Extract the (x, y) coordinate from the center of the cell holding the provided text.  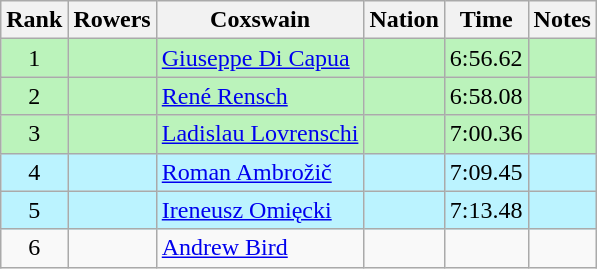
7:13.48 (486, 210)
4 (34, 172)
Rowers (112, 20)
1 (34, 58)
Rank (34, 20)
Time (486, 20)
Nation (404, 20)
René Rensch (260, 96)
Coxswain (260, 20)
6:56.62 (486, 58)
Giuseppe Di Capua (260, 58)
Ireneusz Omięcki (260, 210)
2 (34, 96)
Andrew Bird (260, 248)
6:58.08 (486, 96)
Notes (562, 20)
5 (34, 210)
Ladislau Lovrenschi (260, 134)
Roman Ambrožič (260, 172)
3 (34, 134)
7:09.45 (486, 172)
6 (34, 248)
7:00.36 (486, 134)
